Return the [X, Y] coordinate for the center point of the cell that contains the specified text.  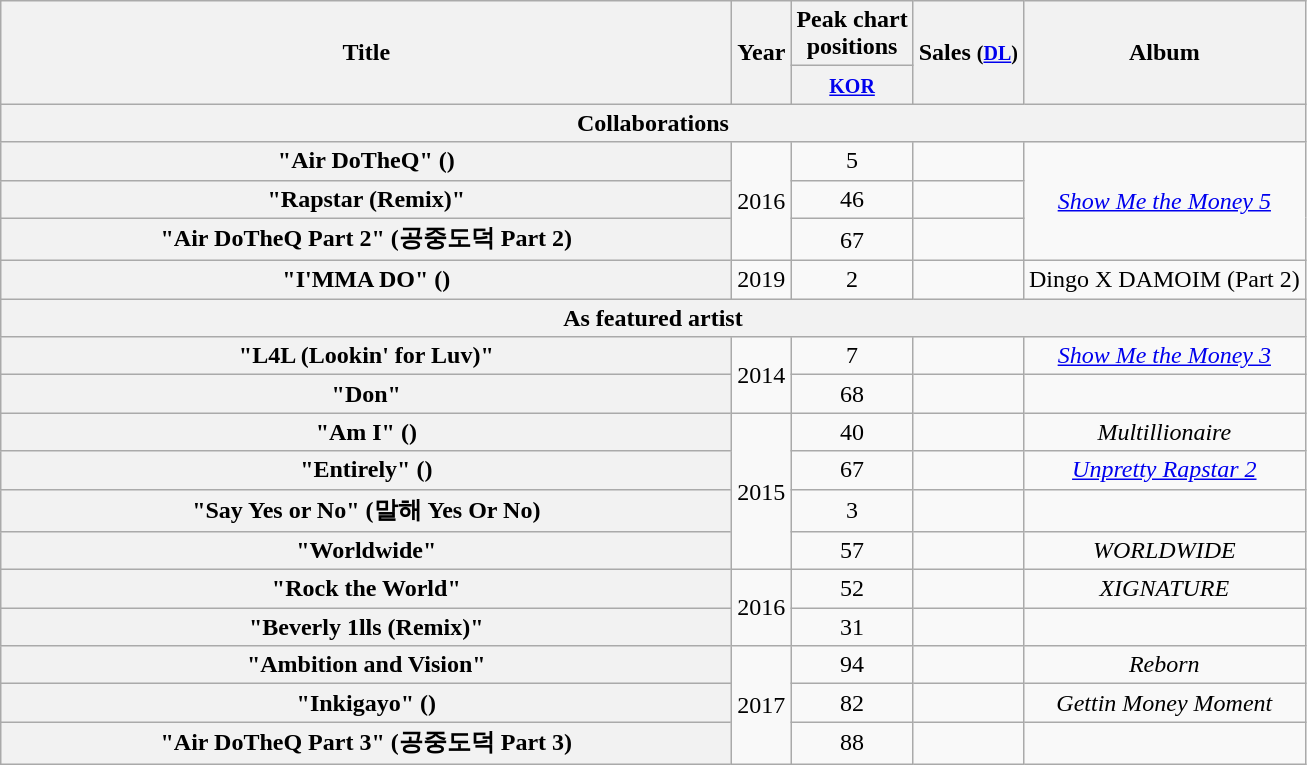
"Inkigayo" () [366, 703]
WORLDWIDE [1164, 551]
"Air DoTheQ Part 3" (공중도덕 Part 3) [366, 744]
"Worldwide" [366, 551]
31 [852, 627]
68 [852, 394]
Album [1164, 52]
88 [852, 744]
57 [852, 551]
2014 [762, 375]
2019 [762, 280]
7 [852, 356]
"Entirely" () [366, 470]
Show Me the Money 3 [1164, 356]
"Beverly 1lls (Remix)" [366, 627]
"L4L (Lookin' for Luv)" [366, 356]
As featured artist [653, 318]
KOR [852, 85]
"Rapstar (Remix)" [366, 199]
Collaborations [653, 123]
"Air DoTheQ Part 2" (공중도덕 Part 2) [366, 240]
2015 [762, 492]
"Don" [366, 394]
"Air DoTheQ" () [366, 161]
46 [852, 199]
94 [852, 665]
82 [852, 703]
"Rock the World" [366, 589]
Unpretty Rapstar 2 [1164, 470]
"Ambition and Vision" [366, 665]
40 [852, 432]
2017 [762, 706]
3 [852, 510]
"Say Yes or No" (말해 Yes Or No) [366, 510]
Show Me the Money 5 [1164, 202]
Sales (DL) [968, 52]
5 [852, 161]
Reborn [1164, 665]
Year [762, 52]
Dingo X DAMOIM (Part 2) [1164, 280]
"Am I" () [366, 432]
Gettin Money Moment [1164, 703]
Title [366, 52]
Peak chart positions [852, 34]
"I'MMA DO" () [366, 280]
XIGNATURE [1164, 589]
52 [852, 589]
Multillionaire [1164, 432]
2 [852, 280]
